Pinpoint the cell where the given text exists, returning its (x, y) midpoint coordinate. 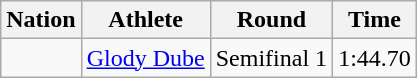
Athlete (146, 20)
1:44.70 (375, 58)
Semifinal 1 (271, 58)
Glody Dube (146, 58)
Nation (41, 20)
Time (375, 20)
Round (271, 20)
